Capture the cell that displays the provided text and extract its (X, Y) central coordinate. 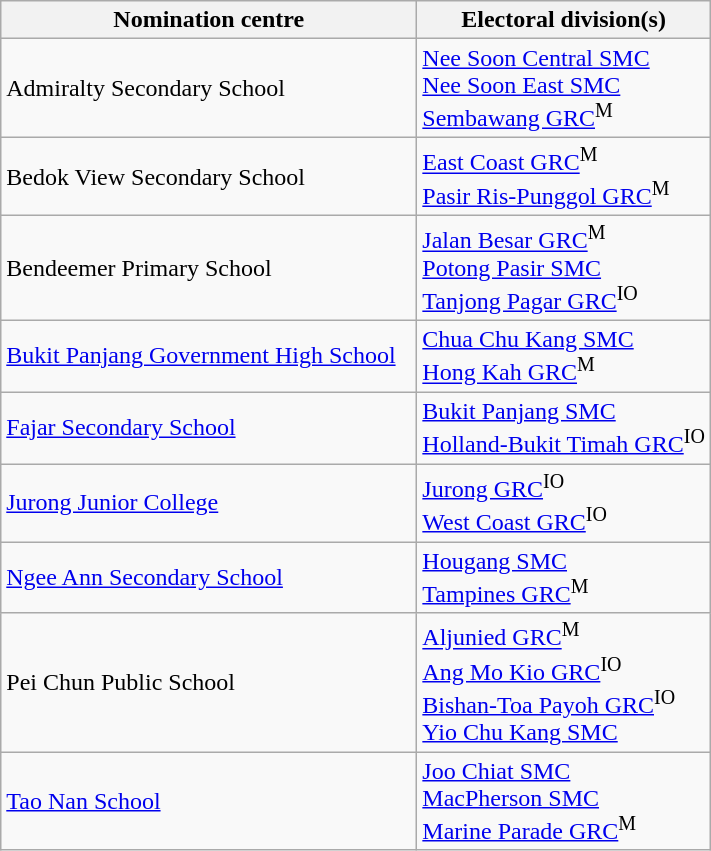
Tao Nan School (209, 802)
Electoral division(s) (564, 20)
Bukit Panjang Government High School (209, 356)
Jurong GRCIO West Coast GRCIO (564, 503)
Nee Soon Central SMC Nee Soon East SMC Sembawang GRCM (564, 88)
Nomination centre (209, 20)
Joo Chiat SMC MacPherson SMC Marine Parade GRCM (564, 802)
Pei Chun Public School (209, 682)
Aljunied GRCM Ang Mo Kio GRCIO Bishan-Toa Payoh GRCIO Yio Chu Kang SMC (564, 682)
Fajar Secondary School (209, 428)
Ngee Ann Secondary School (209, 578)
Bukit Panjang SMC Holland-Bukit Timah GRCIO (564, 428)
Jurong Junior College (209, 503)
Chua Chu Kang SMC Hong Kah GRCM (564, 356)
Hougang SMC Tampines GRCM (564, 578)
Admiralty Secondary School (209, 88)
Jalan Besar GRCM Potong Pasir SMC Tanjong Pagar GRCIO (564, 268)
Bedok View Secondary School (209, 176)
East Coast GRCM Pasir Ris-Punggol GRCM (564, 176)
Bendeemer Primary School (209, 268)
